Extract the (X, Y) coordinate from the center of the cell holding the provided text.  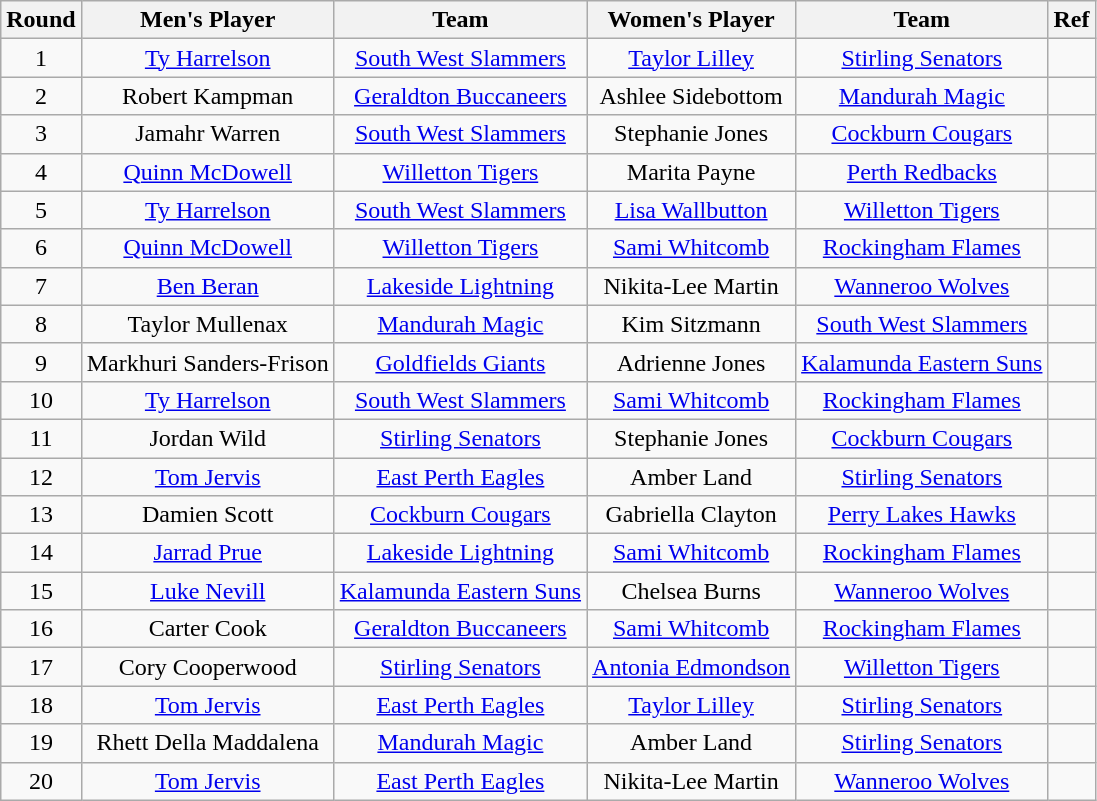
Antonia Edmondson (692, 667)
Gabriella Clayton (692, 515)
18 (41, 705)
Luke Nevill (208, 591)
14 (41, 553)
1 (41, 58)
3 (41, 134)
Taylor Mullenax (208, 324)
Adrienne Jones (692, 362)
Goldfields Giants (460, 362)
Jamahr Warren (208, 134)
4 (41, 172)
Chelsea Burns (692, 591)
Carter Cook (208, 629)
16 (41, 629)
Ashlee Sidebottom (692, 96)
Markhuri Sanders-Frison (208, 362)
Lisa Wallbutton (692, 210)
Cory Cooperwood (208, 667)
13 (41, 515)
Rhett Della Maddalena (208, 743)
Men's Player (208, 20)
7 (41, 286)
Women's Player (692, 20)
Round (41, 20)
Jarrad Prue (208, 553)
Marita Payne (692, 172)
12 (41, 477)
Ref (1072, 20)
10 (41, 400)
17 (41, 667)
Robert Kampman (208, 96)
8 (41, 324)
Ben Beran (208, 286)
15 (41, 591)
Damien Scott (208, 515)
Perry Lakes Hawks (922, 515)
Kim Sitzmann (692, 324)
19 (41, 743)
9 (41, 362)
5 (41, 210)
Perth Redbacks (922, 172)
11 (41, 438)
6 (41, 248)
20 (41, 781)
Jordan Wild (208, 438)
2 (41, 96)
